Locate the cell with the specified text and output its [X, Y] center coordinate. 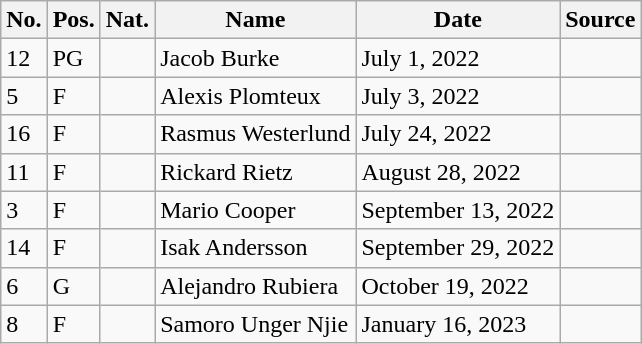
No. [24, 20]
Rickard Rietz [256, 172]
October 19, 2022 [458, 286]
July 1, 2022 [458, 58]
Rasmus Westerlund [256, 134]
G [74, 286]
August 28, 2022 [458, 172]
July 24, 2022 [458, 134]
14 [24, 248]
January 16, 2023 [458, 324]
8 [24, 324]
PG [74, 58]
3 [24, 210]
12 [24, 58]
Nat. [127, 20]
Samoro Unger Njie [256, 324]
Name [256, 20]
July 3, 2022 [458, 96]
11 [24, 172]
Source [600, 20]
6 [24, 286]
September 29, 2022 [458, 248]
Date [458, 20]
16 [24, 134]
Pos. [74, 20]
September 13, 2022 [458, 210]
Alexis Plomteux [256, 96]
Alejandro Rubiera [256, 286]
Mario Cooper [256, 210]
Isak Andersson [256, 248]
5 [24, 96]
Jacob Burke [256, 58]
